Provide the [x, y] coordinate of the cell's center where the given text is located.  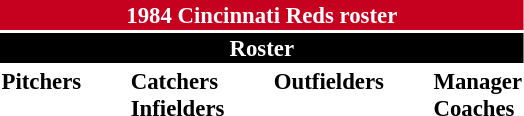
1984 Cincinnati Reds roster [262, 15]
Roster [262, 48]
